Output the (X, Y) coordinate of the center of the cell containing the given text.  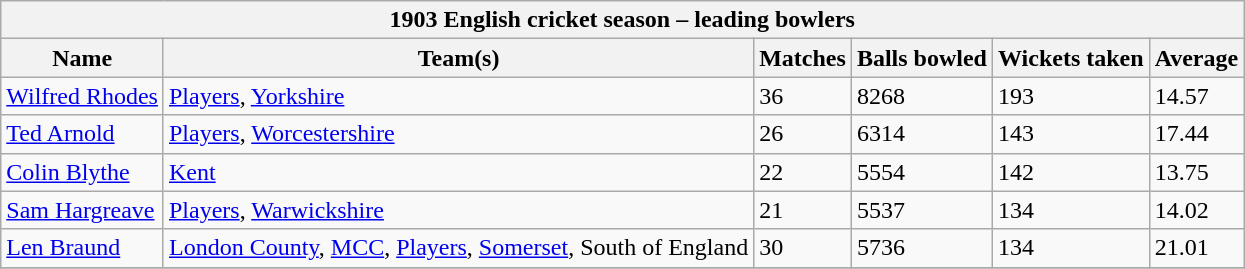
14.02 (1196, 210)
30 (803, 248)
1903 English cricket season – leading bowlers (622, 20)
8268 (922, 96)
142 (1070, 172)
5554 (922, 172)
5736 (922, 248)
36 (803, 96)
193 (1070, 96)
Team(s) (458, 58)
Average (1196, 58)
21 (803, 210)
Wickets taken (1070, 58)
14.57 (1196, 96)
Colin Blythe (82, 172)
13.75 (1196, 172)
6314 (922, 134)
Players, Worcestershire (458, 134)
Wilfred Rhodes (82, 96)
143 (1070, 134)
Name (82, 58)
Ted Arnold (82, 134)
5537 (922, 210)
21.01 (1196, 248)
Sam Hargreave (82, 210)
Len Braund (82, 248)
26 (803, 134)
Players, Warwickshire (458, 210)
22 (803, 172)
Balls bowled (922, 58)
London County, MCC, Players, Somerset, South of England (458, 248)
17.44 (1196, 134)
Players, Yorkshire (458, 96)
Matches (803, 58)
Kent (458, 172)
